Pinpoint the cell where the given text exists, returning its [x, y] midpoint coordinate. 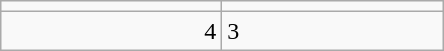
4 [112, 31]
3 [332, 31]
